Scan for the cell matching the given text and deliver its [X, Y] coordinate at center. 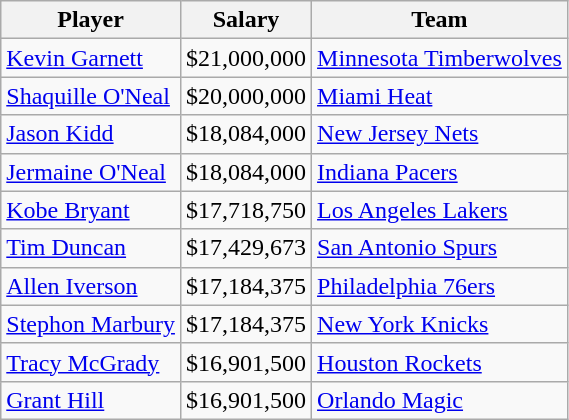
Kevin Garnett [91, 58]
Jermaine O'Neal [91, 172]
Orlando Magic [440, 400]
Tim Duncan [91, 248]
Shaquille O'Neal [91, 96]
Allen Iverson [91, 286]
Jason Kidd [91, 134]
$20,000,000 [246, 96]
New York Knicks [440, 324]
Miami Heat [440, 96]
New Jersey Nets [440, 134]
Los Angeles Lakers [440, 210]
Houston Rockets [440, 362]
Salary [246, 20]
Minnesota Timberwolves [440, 58]
Stephon Marbury [91, 324]
Indiana Pacers [440, 172]
Team [440, 20]
San Antonio Spurs [440, 248]
$21,000,000 [246, 58]
Player [91, 20]
$17,718,750 [246, 210]
Philadelphia 76ers [440, 286]
Tracy McGrady [91, 362]
Kobe Bryant [91, 210]
$17,429,673 [246, 248]
Grant Hill [91, 400]
